Detect which cell encompasses the target text, then output its (x, y) center coordinate. 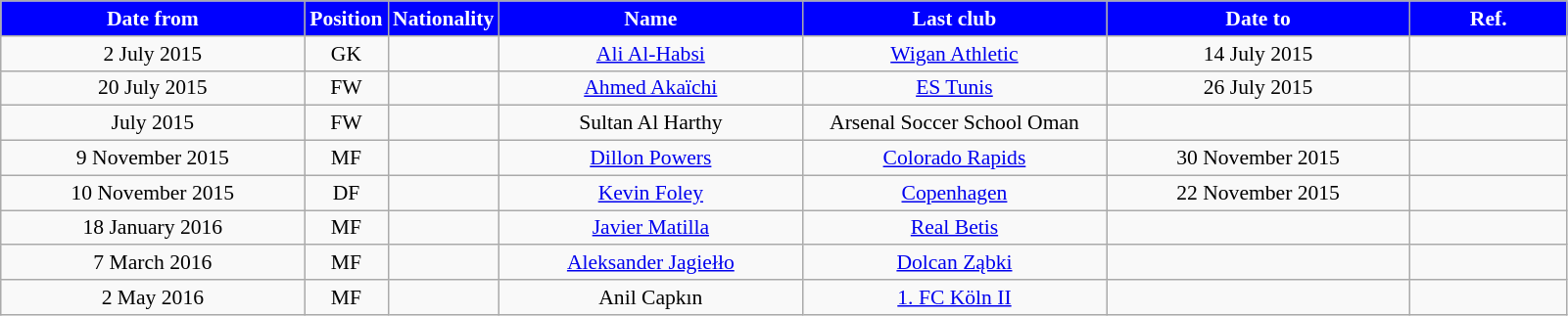
Copenhagen (954, 193)
10 November 2015 (153, 193)
2 July 2015 (153, 54)
Javier Matilla (650, 228)
Ali Al-Habsi (650, 54)
Arsenal Soccer School Oman (954, 123)
14 July 2015 (1259, 54)
7 March 2016 (153, 263)
26 July 2015 (1259, 88)
Real Betis (954, 228)
1. FC Köln II (954, 297)
Dillon Powers (650, 158)
30 November 2015 (1259, 158)
July 2015 (153, 123)
Date to (1259, 19)
Ref. (1489, 19)
GK (347, 54)
Colorado Rapids (954, 158)
Name (650, 19)
Wigan Athletic (954, 54)
Last club (954, 19)
2 May 2016 (153, 297)
Anil Capkın (650, 297)
Position (347, 19)
DF (347, 193)
20 July 2015 (153, 88)
Kevin Foley (650, 193)
18 January 2016 (153, 228)
Aleksander Jagiełło (650, 263)
Nationality (443, 19)
Sultan Al Harthy (650, 123)
Date from (153, 19)
Dolcan Ząbki (954, 263)
9 November 2015 (153, 158)
Ahmed Akaïchi (650, 88)
22 November 2015 (1259, 193)
ES Tunis (954, 88)
